Search for the cell housing the specified text and yield its [X, Y] center coordinate. 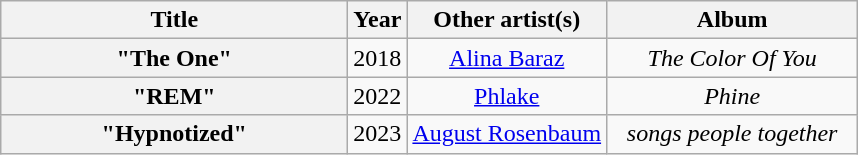
"The One" [174, 58]
Title [174, 20]
The Color Of You [732, 58]
songs people together [732, 134]
"Hypnotized" [174, 134]
August Rosenbaum [507, 134]
Album [732, 20]
Alina Baraz [507, 58]
2022 [378, 96]
Year [378, 20]
2023 [378, 134]
2018 [378, 58]
Phlake [507, 96]
"REM" [174, 96]
Phine [732, 96]
Other artist(s) [507, 20]
